Find where the given text appears and provide that cell's center as (X, Y) coordinate. 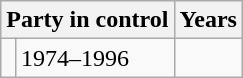
Years (208, 20)
1974–1996 (94, 58)
Party in control (88, 20)
